Return the (x, y) coordinate for the center point of the cell that contains the specified text.  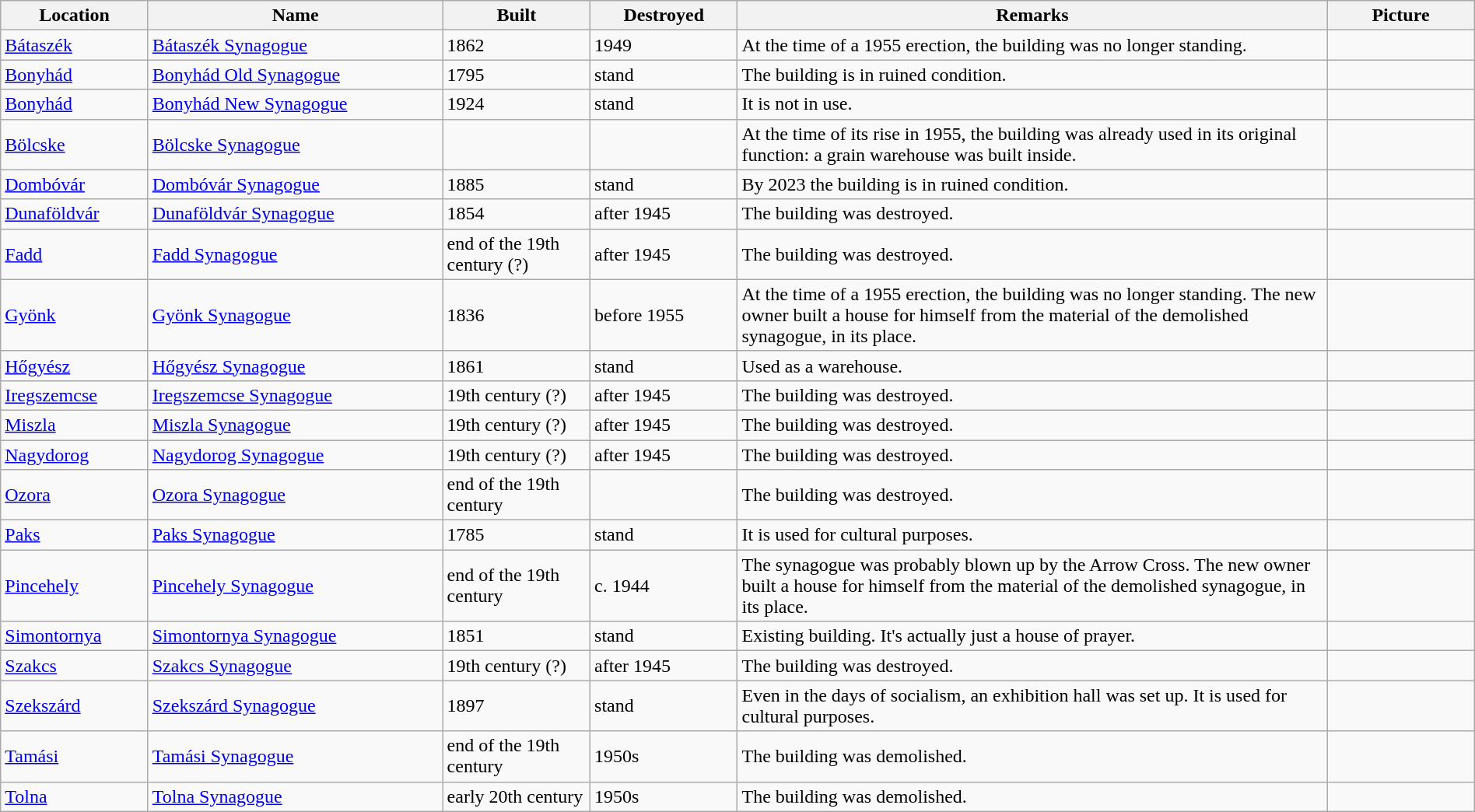
Gyönk (75, 315)
end of the 19th century (?) (517, 254)
Dunaföldvár Synagogue (296, 214)
Gyönk Synagogue (296, 315)
Tolna Synagogue (296, 796)
Simontornya Synagogue (296, 636)
Nagydorog (75, 455)
1949 (664, 45)
Picture (1400, 16)
before 1955 (664, 315)
Dunaföldvár (75, 214)
1897 (517, 706)
Name (296, 16)
Fadd Synagogue (296, 254)
Simontornya (75, 636)
1862 (517, 45)
Pincehely (75, 586)
Bonyhád New Synagogue (296, 104)
Ozora Synagogue (296, 495)
The building is in ruined condition. (1032, 75)
Tamási (75, 756)
c. 1944 (664, 586)
Destroyed (664, 16)
By 2023 the building is in ruined condition. (1032, 184)
1851 (517, 636)
Hőgyész (75, 366)
Iregszemcse (75, 395)
Even in the days of socialism, an exhibition hall was set up. It is used for cultural purposes. (1032, 706)
Location (75, 16)
Szakcs (75, 666)
Iregszemcse Synagogue (296, 395)
Szekszárd (75, 706)
Fadd (75, 254)
Bölcske Synagogue (296, 145)
Nagydorog Synagogue (296, 455)
Tamási Synagogue (296, 756)
1924 (517, 104)
It is not in use. (1032, 104)
Built (517, 16)
1854 (517, 214)
Bátaszék Synagogue (296, 45)
Bátaszék (75, 45)
Miszla (75, 425)
Ozora (75, 495)
Szakcs Synagogue (296, 666)
Paks (75, 535)
early 20th century (517, 796)
Dombóvár (75, 184)
1836 (517, 315)
1885 (517, 184)
Existing building. It's actually just a house of prayer. (1032, 636)
Paks Synagogue (296, 535)
1785 (517, 535)
Tolna (75, 796)
At the time of a 1955 erection, the building was no longer standing. (1032, 45)
1795 (517, 75)
1861 (517, 366)
Miszla Synagogue (296, 425)
Bölcske (75, 145)
Pincehely Synagogue (296, 586)
Dombóvár Synagogue (296, 184)
Hőgyész Synagogue (296, 366)
At the time of its rise in 1955, the building was already used in its original function: a grain warehouse was built inside. (1032, 145)
Used as a warehouse. (1032, 366)
It is used for cultural purposes. (1032, 535)
Szekszárd Synagogue (296, 706)
Remarks (1032, 16)
Bonyhád Old Synagogue (296, 75)
